Provide the [x, y] coordinate of the cell's center where the given text is located.  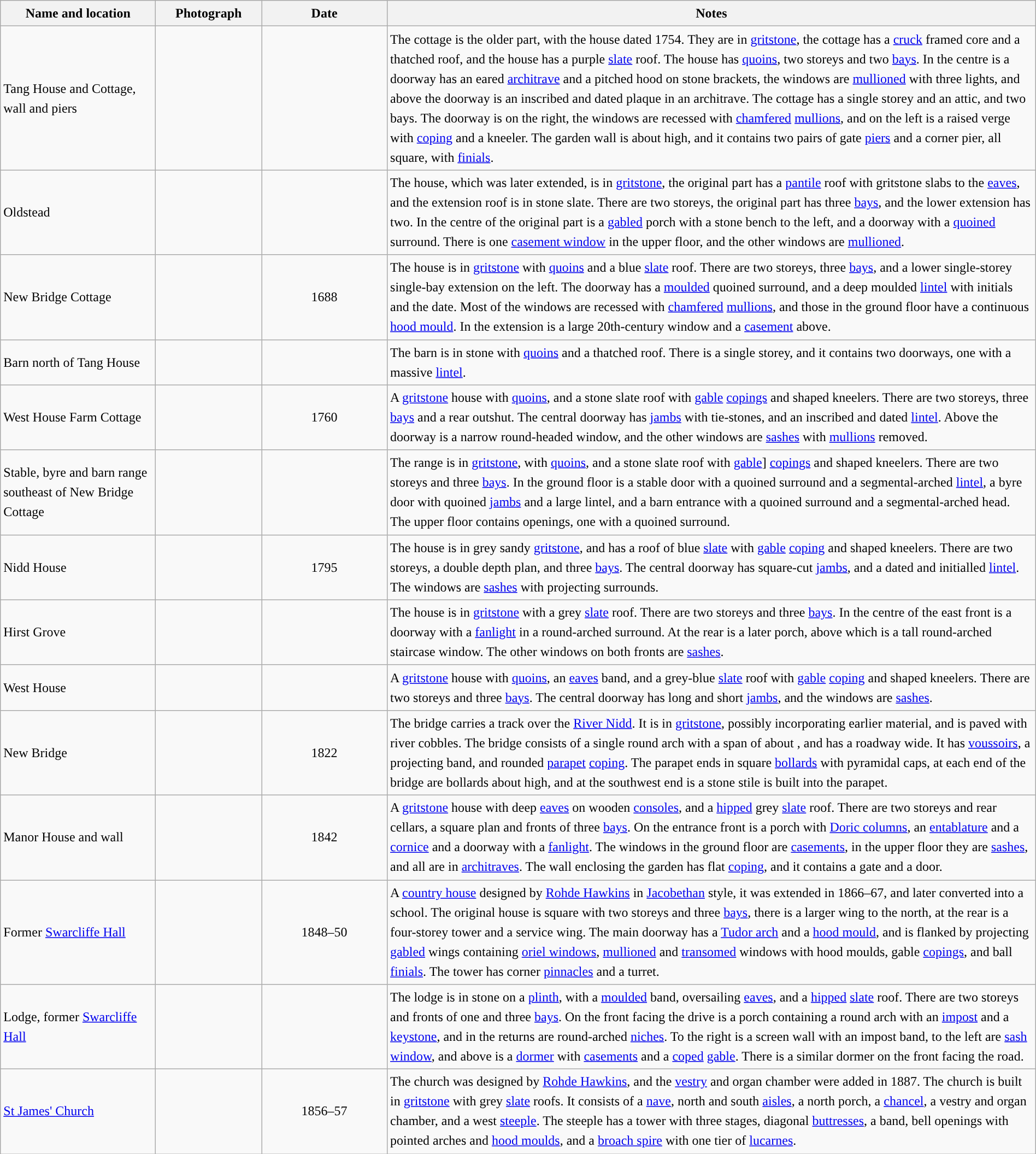
Oldstead [78, 212]
Barn north of Tang House [78, 362]
Tang House and Cottage, wall and piers [78, 98]
Stable, byre and barn range southeast of New Bridge Cottage [78, 492]
Nidd House [78, 567]
Manor House and wall [78, 837]
New Bridge Cottage [78, 297]
West House [78, 688]
Lodge, former Swarcliffe Hall [78, 1027]
Photograph [209, 13]
Hirst Grove [78, 632]
St James' Church [78, 1112]
1842 [325, 837]
Name and location [78, 13]
New Bridge [78, 752]
1856–57 [325, 1112]
1848–50 [325, 933]
1822 [325, 752]
Date [325, 13]
1795 [325, 567]
1760 [325, 418]
West House Farm Cottage [78, 418]
Former Swarcliffe Hall [78, 933]
1688 [325, 297]
Notes [711, 13]
The barn is in stone with quoins and a thatched roof. There is a single storey, and it contains two doorways, one with a massive lintel. [711, 362]
